Capture the cell that displays the provided text and extract its (X, Y) central coordinate. 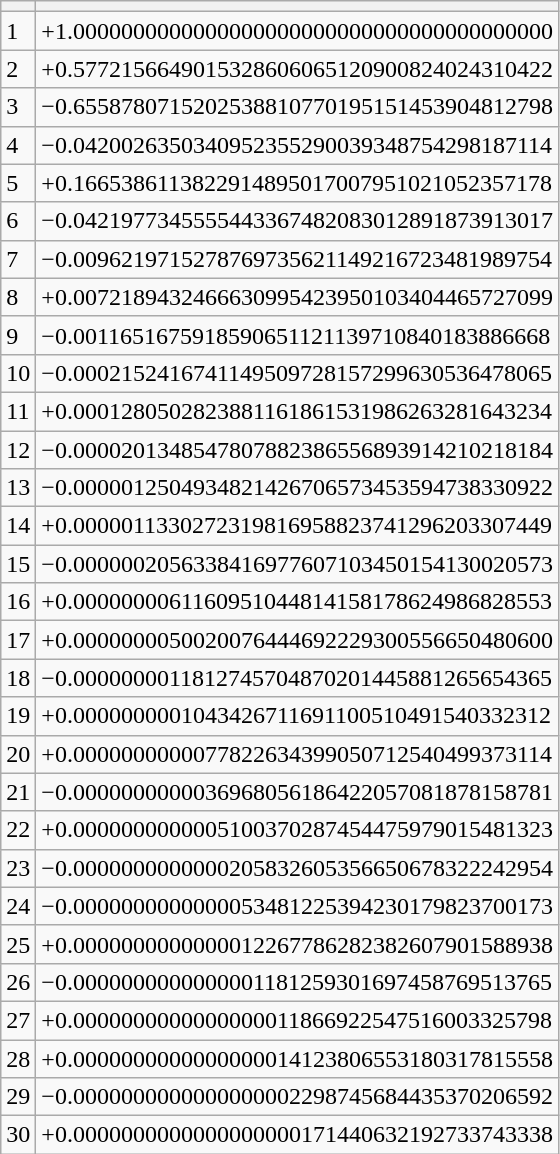
−0.0000000000000053481225394230179823700173 (298, 906)
24 (18, 906)
+0.0000000000077822634399050712540499373114 (298, 754)
16 (18, 602)
+0.0000000000000000014123806553180317815558 (298, 1059)
−0.0000000000036968056186422057081878158781 (298, 792)
7 (18, 259)
−0.0000000011812745704870201445881265654365 (298, 678)
−0.0420026350340952355290039348754298187114 (298, 145)
9 (18, 335)
22 (18, 830)
15 (18, 564)
+0.0000000001043426711691100510491540332312 (298, 716)
6 (18, 221)
27 (18, 1020)
−0.0000012504934821426706573453594738330922 (298, 488)
−0.0000000000000001181259301697458769513765 (298, 982)
+0.0000000000000000000171440632192733743338 (298, 1135)
−0.0011651675918590651121139710840183886668 (298, 335)
+0.0000000000005100370287454475979015481323 (298, 830)
−0.0421977345555443367482083012891873913017 (298, 221)
+0.1665386113822914895017007951021052357178 (298, 183)
−0.0002152416741149509728157299630536478065 (298, 373)
12 (18, 449)
+0.5772156649015328606065120900824024310422 (298, 69)
14 (18, 526)
30 (18, 1135)
11 (18, 411)
−0.0000000000000205832605356650678322242954 (298, 868)
29 (18, 1097)
1 (18, 31)
13 (18, 488)
19 (18, 716)
3 (18, 107)
+0.0000011330272319816958823741296203307449 (298, 526)
25 (18, 944)
+0.0000000000000000011866922547516003325798 (298, 1020)
18 (18, 678)
10 (18, 373)
5 (18, 183)
4 (18, 145)
+0.0001280502823881161861531986263281643234 (298, 411)
+0.0000000000000012267786282382607901588938 (298, 944)
23 (18, 868)
+0.0000000061160951044814158178624986828553 (298, 602)
20 (18, 754)
28 (18, 1059)
−0.0000002056338416977607103450154130020573 (298, 564)
2 (18, 69)
−0.0000000000000000002298745684435370206592 (298, 1097)
17 (18, 640)
+0.0000000050020076444692229300556650480600 (298, 640)
+1.0000000000000000000000000000000000000000 (298, 31)
26 (18, 982)
21 (18, 792)
−0.0000201348547807882386556893914210218184 (298, 449)
−0.6558780715202538810770195151453904812798 (298, 107)
−0.0096219715278769735621149216723481989754 (298, 259)
+0.0072189432466630995423950103404465727099 (298, 297)
8 (18, 297)
